Locate the cell with the specified text and output its [x, y] center coordinate. 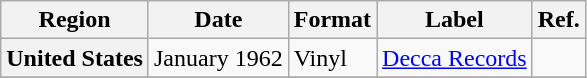
January 1962 [218, 58]
Decca Records [455, 58]
Ref. [558, 20]
Vinyl [332, 58]
Region [75, 20]
Date [218, 20]
Label [455, 20]
Format [332, 20]
United States [75, 58]
